Find where the given text appears and provide that cell's center as (x, y) coordinate. 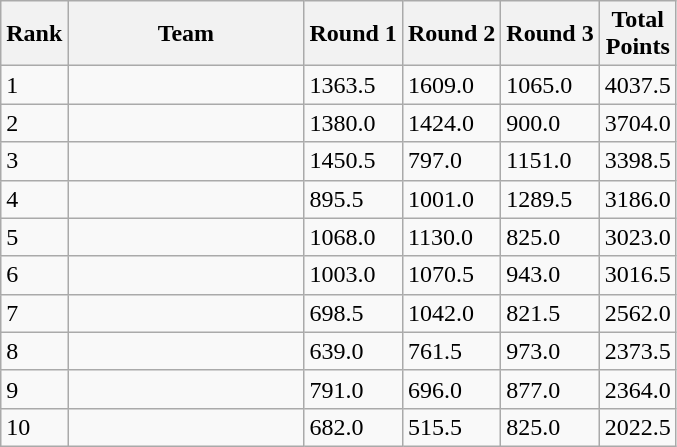
1 (34, 85)
797.0 (451, 161)
Rank (34, 34)
877.0 (550, 389)
1609.0 (451, 85)
1130.0 (451, 237)
3186.0 (638, 199)
4 (34, 199)
696.0 (451, 389)
2373.5 (638, 351)
Round 3 (550, 34)
10 (34, 427)
1380.0 (353, 123)
1068.0 (353, 237)
1289.5 (550, 199)
900.0 (550, 123)
2364.0 (638, 389)
3704.0 (638, 123)
973.0 (550, 351)
639.0 (353, 351)
1070.5 (451, 275)
791.0 (353, 389)
Round 1 (353, 34)
1001.0 (451, 199)
821.5 (550, 313)
761.5 (451, 351)
Round 2 (451, 34)
1151.0 (550, 161)
3016.5 (638, 275)
1042.0 (451, 313)
4037.5 (638, 85)
Total Points (638, 34)
1065.0 (550, 85)
6 (34, 275)
1450.5 (353, 161)
2562.0 (638, 313)
515.5 (451, 427)
7 (34, 313)
3398.5 (638, 161)
5 (34, 237)
682.0 (353, 427)
895.5 (353, 199)
2022.5 (638, 427)
8 (34, 351)
698.5 (353, 313)
1424.0 (451, 123)
943.0 (550, 275)
3 (34, 161)
2 (34, 123)
1003.0 (353, 275)
Team (186, 34)
1363.5 (353, 85)
9 (34, 389)
3023.0 (638, 237)
